From the cell containing the given text, extract its center point as (X, Y) coordinate. 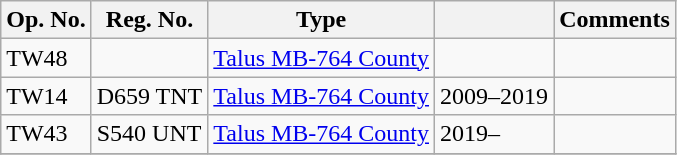
Comments (615, 20)
D659 TNT (150, 96)
TW14 (46, 96)
TW43 (46, 134)
2019– (494, 134)
Op. No. (46, 20)
Type (322, 20)
2009–2019 (494, 96)
TW48 (46, 58)
S540 UNT (150, 134)
Reg. No. (150, 20)
